From the cell containing the given text, extract its center point as [X, Y] coordinate. 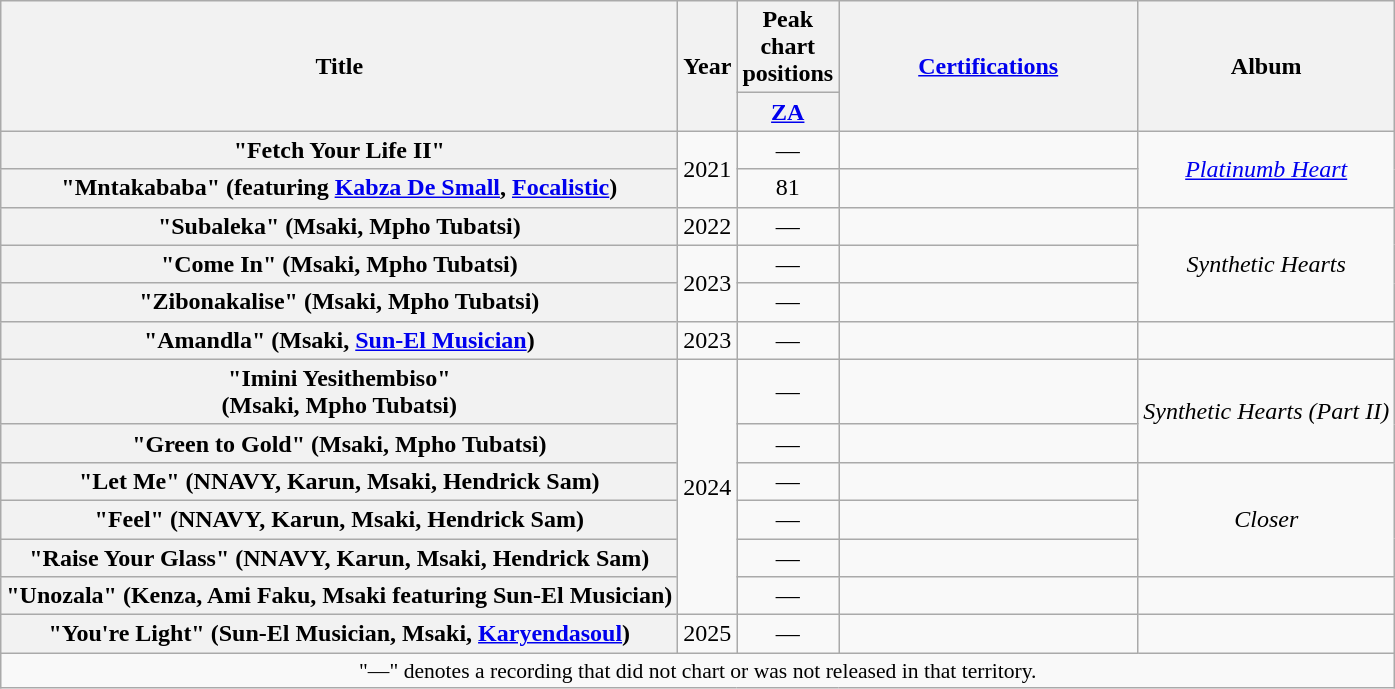
"—" denotes a recording that did not chart or was not released in that territory. [698, 671]
Certifications [988, 66]
2021 [708, 169]
"Feel" (NNAVY, Karun, Msaki, Hendrick Sam) [340, 519]
Closer [1266, 519]
"Green to Gold" (Msaki, Mpho Tubatsi) [340, 443]
"Come In" (Msaki, Mpho Tubatsi) [340, 264]
"Imini Yesithembiso"(Msaki, Mpho Tubatsi) [340, 392]
Platinumb Heart [1266, 169]
Synthetic Hearts (Part II) [1266, 410]
81 [788, 188]
Year [708, 66]
"Mntakababa" (featuring Kabza De Small, Focalistic) [340, 188]
2024 [708, 486]
"Let Me" (NNAVY, Karun, Msaki, Hendrick Sam) [340, 481]
"Zibonakalise" (Msaki, Mpho Tubatsi) [340, 302]
Peak chart positions [788, 47]
"Fetch Your Life II" [340, 150]
Album [1266, 66]
"You're Light" (Sun-El Musician, Msaki, Karyendasoul) [340, 634]
"Amandla" (Msaki, Sun-El Musician) [340, 340]
"Raise Your Glass" (NNAVY, Karun, Msaki, Hendrick Sam) [340, 557]
2022 [708, 226]
"Subaleka" (Msaki, Mpho Tubatsi) [340, 226]
"Unozala" (Kenza, Ami Faku, Msaki featuring Sun-El Musician) [340, 596]
Title [340, 66]
Synthetic Hearts [1266, 264]
2025 [708, 634]
ZA [788, 112]
